Locate the cell with the specified text and output its [x, y] center coordinate. 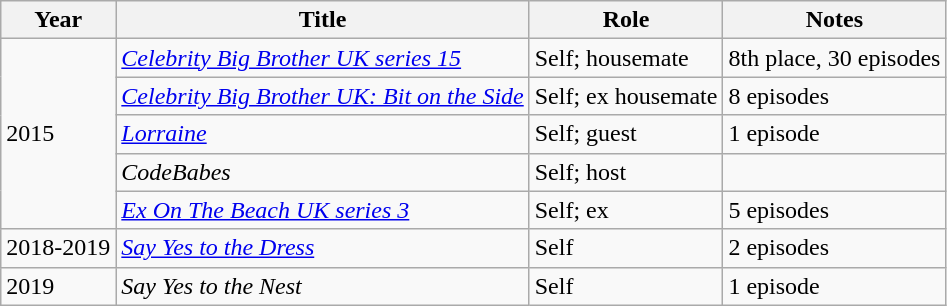
Role [626, 20]
2015 [58, 134]
Lorraine [322, 134]
Self; ex [626, 210]
Self; housemate [626, 58]
2 episodes [834, 248]
Year [58, 20]
Celebrity Big Brother UK series 15 [322, 58]
2018-2019 [58, 248]
Self; guest [626, 134]
Ex On The Beach UK series 3 [322, 210]
5 episodes [834, 210]
CodeBabes [322, 172]
Title [322, 20]
Notes [834, 20]
Say Yes to the Nest [322, 286]
8th place, 30 episodes [834, 58]
Self; ex housemate [626, 96]
2019 [58, 286]
8 episodes [834, 96]
Say Yes to the Dress [322, 248]
Self; host [626, 172]
Celebrity Big Brother UK: Bit on the Side [322, 96]
